For the text-containing cell, return its midpoint in (x, y) coordinate format. 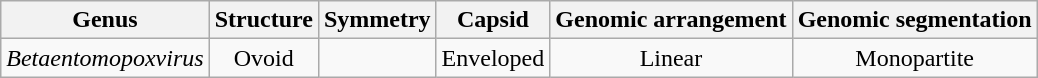
Symmetry (377, 20)
Monopartite (914, 58)
Genus (105, 20)
Enveloped (493, 58)
Linear (671, 58)
Genomic segmentation (914, 20)
Betaentomopoxvirus (105, 58)
Capsid (493, 20)
Ovoid (264, 58)
Structure (264, 20)
Genomic arrangement (671, 20)
